Find where the given text appears and provide that cell's center as [X, Y] coordinate. 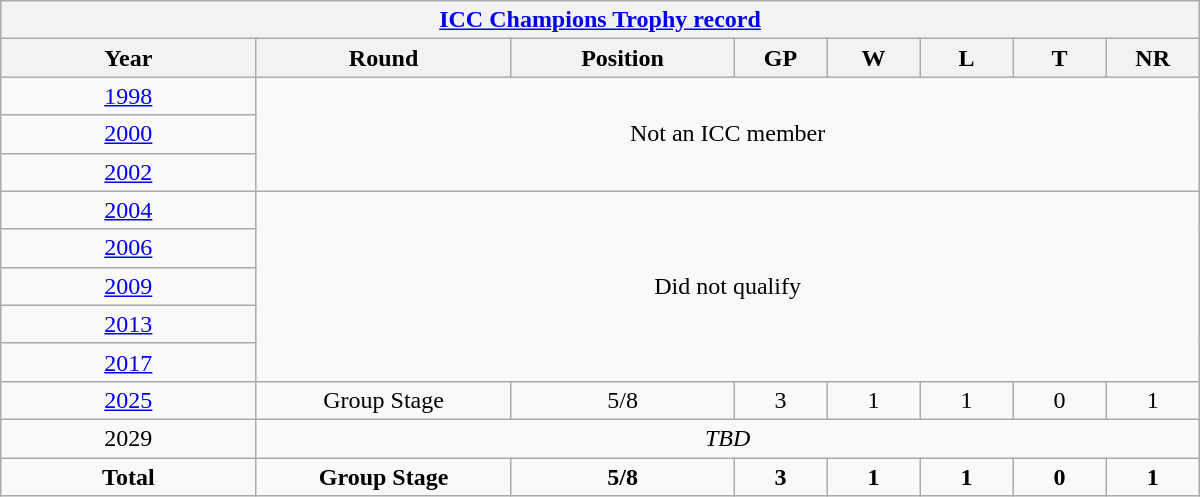
Position [622, 58]
TBD [728, 438]
2000 [128, 134]
2006 [128, 248]
2009 [128, 286]
L [966, 58]
2013 [128, 324]
2004 [128, 210]
2025 [128, 400]
2002 [128, 172]
GP [780, 58]
Did not qualify [728, 286]
NR [1152, 58]
1998 [128, 96]
Round [384, 58]
2017 [128, 362]
Year [128, 58]
T [1060, 58]
Not an ICC member [728, 134]
ICC Champions Trophy record [600, 20]
W [874, 58]
Total [128, 477]
2029 [128, 438]
